Identify which cell holds the provided text, then report its [x, y] central coordinate. 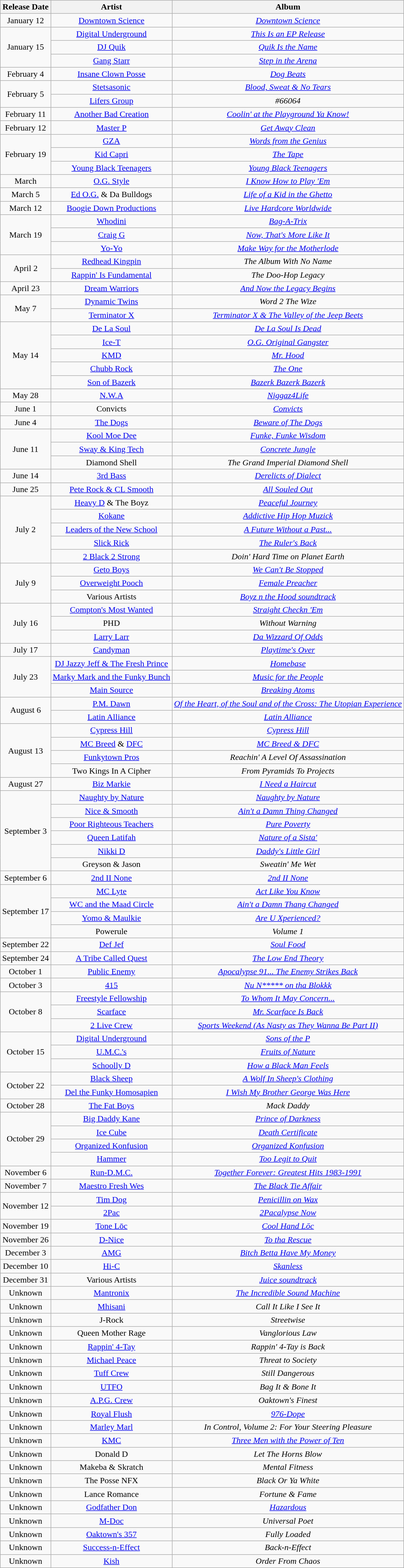
Make Way for the Motherlode [288, 248]
Penicillin on Wax [288, 1199]
July 16 [26, 623]
Step in the Arena [288, 61]
Candyman [111, 650]
O.G. Style [111, 181]
June 14 [26, 476]
July 17 [26, 650]
Rappin' 4-Tay [111, 1347]
December 3 [26, 1253]
Gang Starr [111, 61]
Dog Beats [288, 74]
Concrete Jungle [288, 449]
#66064 [288, 101]
DJ Quik [111, 47]
Funkytown Pros [111, 757]
Album [288, 7]
From Pyramids To Projects [288, 770]
Freestyle Fellowship [111, 998]
December 10 [26, 1266]
Biz Markie [111, 784]
October 8 [26, 1012]
KMD [111, 355]
Black Sheep [111, 1079]
Success-n-Effect [111, 1548]
Ice-T [111, 342]
Mantronix [111, 1293]
February 19 [26, 154]
January 12 [26, 20]
June 25 [26, 489]
October 3 [26, 985]
Lifers Group [111, 101]
Black Or Ya White [288, 1481]
Threat to Society [288, 1360]
Together Forever: Greatest Hits 1983-1991 [288, 1172]
Overweight Pooch [111, 583]
Terminator X [111, 315]
Heavy D & The Boyz [111, 503]
Doin' Hard Time on Planet Earth [288, 556]
3rd Bass [111, 476]
September 6 [26, 878]
Maestro Fresh Wes [111, 1186]
Kool Moe Dee [111, 436]
Godfather Don [111, 1507]
Live Hardcore Worldwide [288, 208]
Tone Lōc [111, 1226]
June 4 [26, 422]
Master P [111, 127]
I Need a Haircut [288, 784]
Peaceful Journey [288, 503]
Boogie Down Productions [111, 208]
Kokane [111, 516]
Larry Larr [111, 637]
Mr. Hood [288, 355]
Coolin' at the Playground Ya Know! [288, 114]
Mhisani [111, 1306]
Juice soundtrack [288, 1280]
Marky Mark and the Funky Bunch [111, 677]
Geto Boys [111, 569]
Makeba & Skratch [111, 1467]
415 [111, 985]
Cool Hand Lōc [288, 1226]
The Tape [288, 154]
To tha Rescue [288, 1239]
September 3 [26, 831]
Marley Marl [111, 1427]
M-Doc [111, 1521]
A Future Without a Past... [288, 529]
Kish [111, 1561]
Chubb Rock [111, 369]
June 1 [26, 409]
October 28 [26, 1106]
November 26 [26, 1239]
Ain't a Damn Thing Changed [288, 811]
I Know How to Play 'Em [288, 181]
Mack Daddy [288, 1106]
Niggaz4Life [288, 396]
Ed O.G. & Da Bulldogs [111, 195]
The Black Tie Affair [288, 1186]
May 28 [26, 396]
I Wish My Brother George Was Here [288, 1092]
Pure Poverty [288, 824]
Yo-Yo [111, 248]
Female Preacher [288, 583]
Craig G [111, 235]
Schoolly D [111, 1065]
Bitch Betta Have My Money [288, 1253]
Yomo & Maulkie [111, 918]
Sports Weekend (As Nasty as They Wanna Be Part II) [288, 1025]
Death Certificate [288, 1132]
D-Nice [111, 1239]
976-Dope [288, 1413]
Fortune & Fame [288, 1494]
Words from the Genius [288, 141]
Hazardous [288, 1507]
November 12 [26, 1206]
March 12 [26, 208]
Soul Food [288, 945]
We Can't Be Stopped [288, 569]
Fully Loaded [288, 1534]
Insane Clown Posse [111, 74]
Beware of The Dogs [288, 422]
March [26, 181]
Queen Latifah [111, 838]
And Now the Legacy Begins [288, 288]
Del the Funky Homosapien [111, 1092]
DJ Jazzy Jeff & The Fresh Prince [111, 663]
February 11 [26, 114]
May 14 [26, 355]
Sweatin' Me Wet [288, 864]
August 27 [26, 784]
Two Kings In A Cipher [111, 770]
Compton's Most Wanted [111, 610]
July 9 [26, 583]
J-Rock [111, 1320]
Addictive Hip Hop Muzick [288, 516]
Lance Romance [111, 1494]
Run-D.M.C. [111, 1172]
Hammer [111, 1159]
Nice & Smooth [111, 811]
Scarface [111, 1012]
Volume 1 [288, 931]
Greyson & Jason [111, 864]
Ice Cube [111, 1132]
Music for the People [288, 677]
Three Men with the Power of Ten [288, 1440]
Skanless [288, 1266]
2 Live Crew [111, 1025]
P.M. Dawn [111, 704]
Diamond Shell [111, 462]
De La Soul Is Dead [288, 328]
Rappin' 4-Tay is Back [288, 1347]
Boyz n the Hood soundtrack [288, 597]
A Wolf In Sheep's Clothing [288, 1079]
November 19 [26, 1226]
Life of a Kid in the Ghetto [288, 195]
Daddy's Little Girl [288, 851]
Rappin' Is Fundamental [111, 275]
Artist [111, 7]
To Whom It May Concern... [288, 998]
Dream Warriors [111, 288]
Of the Heart, of the Soul and of the Cross: The Utopian Experience [288, 704]
Oaktown's 357 [111, 1534]
2 Black 2 Strong [111, 556]
Queen Mother Rage [111, 1333]
PHD [111, 623]
Stetsasonic [111, 87]
Tim Dog [111, 1199]
Michael Peace [111, 1360]
Mental Fitness [288, 1467]
July 2 [26, 529]
All Souled Out [288, 489]
Sons of the P [288, 1039]
AMG [111, 1253]
Call It Like I See It [288, 1306]
February 12 [26, 127]
Terminator X & The Valley of the Jeep Beets [288, 315]
Bazerk Bazerk Bazerk [288, 382]
October 22 [26, 1085]
Big Daddy Kane [111, 1119]
A.P.G. Crew [111, 1400]
Powerule [111, 931]
Def Jef [111, 945]
Oaktown's Finest [288, 1400]
Blood, Sweat & No Tears [288, 87]
Hi-C [111, 1266]
N.W.A [111, 396]
October 1 [26, 971]
Pete Rock & CL Smooth [111, 489]
Nu N***** on tha Blokkk [288, 985]
De La Soul [111, 328]
Leaders of the New School [111, 529]
The Doo-Hop Legacy [288, 275]
The One [288, 369]
Back-n-Effect [288, 1548]
January 15 [26, 47]
Ain't a Damn Thang Changed [288, 905]
November 7 [26, 1186]
This Is an EP Release [288, 34]
Order From Chaos [288, 1561]
September 17 [26, 911]
Son of Bazerk [111, 382]
Public Enemy [111, 971]
Nature of a Sista' [288, 838]
Redhead Kingpin [111, 262]
Royal Flush [111, 1413]
August 13 [26, 750]
Now, That's More Like It [288, 235]
In Control, Volume 2: For Your Steering Pleasure [288, 1427]
Da Wizzard Of Odds [288, 637]
2Pacalypse Now [288, 1213]
Get Away Clean [288, 127]
Are U Xperienced? [288, 918]
Too Legit to Quit [288, 1159]
Release Date [26, 7]
The Low End Theory [288, 958]
Another Bad Creation [111, 114]
Poor Righteous Teachers [111, 824]
Quik Is the Name [288, 47]
Vanglorious Law [288, 1333]
July 23 [26, 677]
The Grand Imperial Diamond Shell [288, 462]
Nikki D [111, 851]
Kid Capri [111, 154]
The Posse NFX [111, 1481]
Still Dangerous [288, 1373]
Apocalypse 91... The Enemy Strikes Back [288, 971]
The Dogs [111, 422]
June 11 [26, 449]
Donald D [111, 1454]
KMC [111, 1440]
WC and the Maad Circle [111, 905]
Prince of Darkness [288, 1119]
Whodini [111, 221]
Reachin' A Level Of Assassination [288, 757]
August 6 [26, 710]
Dynamic Twins [111, 302]
Tuff Crew [111, 1373]
September 24 [26, 958]
Streetwise [288, 1320]
Act Like You Know [288, 891]
November 6 [26, 1172]
March 5 [26, 195]
Mr. Scarface Is Back [288, 1012]
February 5 [26, 94]
Word 2 The Wize [288, 302]
May 7 [26, 308]
Derelicts of Dialect [288, 476]
2Pac [111, 1213]
September 22 [26, 945]
A Tribe Called Quest [111, 958]
December 31 [26, 1280]
Breaking Atoms [288, 690]
O.G. Original Gangster [288, 342]
April 2 [26, 268]
GZA [111, 141]
UTFO [111, 1387]
Sway & King Tech [111, 449]
Without Warning [288, 623]
How a Black Man Feels [288, 1065]
U.M.C.'s [111, 1052]
The Incredible Sound Machine [288, 1293]
Bag It & Bone It [288, 1387]
October 15 [26, 1052]
The Fat Boys [111, 1106]
Let The Horns Blow [288, 1454]
Bag-A-Trix [288, 221]
February 4 [26, 74]
Funke, Funke Wisdom [288, 436]
April 23 [26, 288]
Playtime's Over [288, 650]
MC Lyte [111, 891]
Fruits of Nature [288, 1052]
Straight Checkn 'Em [288, 610]
Slick Rick [111, 543]
Universal Poet [288, 1521]
March 19 [26, 235]
The Album With No Name [288, 262]
Main Source [111, 690]
Homebase [288, 663]
October 29 [26, 1139]
The Ruler's Back [288, 543]
